Return [X, Y] of the center of cell containing provided text 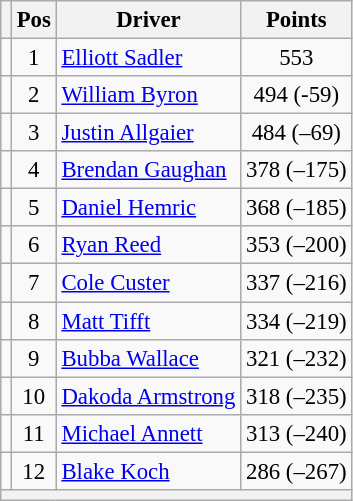
378 (–175) [296, 170]
Driver [148, 20]
Justin Allgaier [148, 133]
Pos [34, 20]
Brendan Gaughan [148, 170]
2 [34, 95]
Bubba Wallace [148, 358]
553 [296, 58]
Ryan Reed [148, 245]
Daniel Hemric [148, 208]
11 [34, 433]
5 [34, 208]
313 (–240) [296, 433]
484 (–69) [296, 133]
10 [34, 396]
4 [34, 170]
494 (-59) [296, 95]
6 [34, 245]
7 [34, 283]
334 (–219) [296, 321]
Cole Custer [148, 283]
1 [34, 58]
Michael Annett [148, 433]
Matt Tifft [148, 321]
Dakoda Armstrong [148, 396]
9 [34, 358]
Points [296, 20]
337 (–216) [296, 283]
368 (–185) [296, 208]
Blake Koch [148, 471]
12 [34, 471]
286 (–267) [296, 471]
3 [34, 133]
321 (–232) [296, 358]
Elliott Sadler [148, 58]
318 (–235) [296, 396]
8 [34, 321]
353 (–200) [296, 245]
William Byron [148, 95]
